Search for the cell housing the specified text and yield its [X, Y] center coordinate. 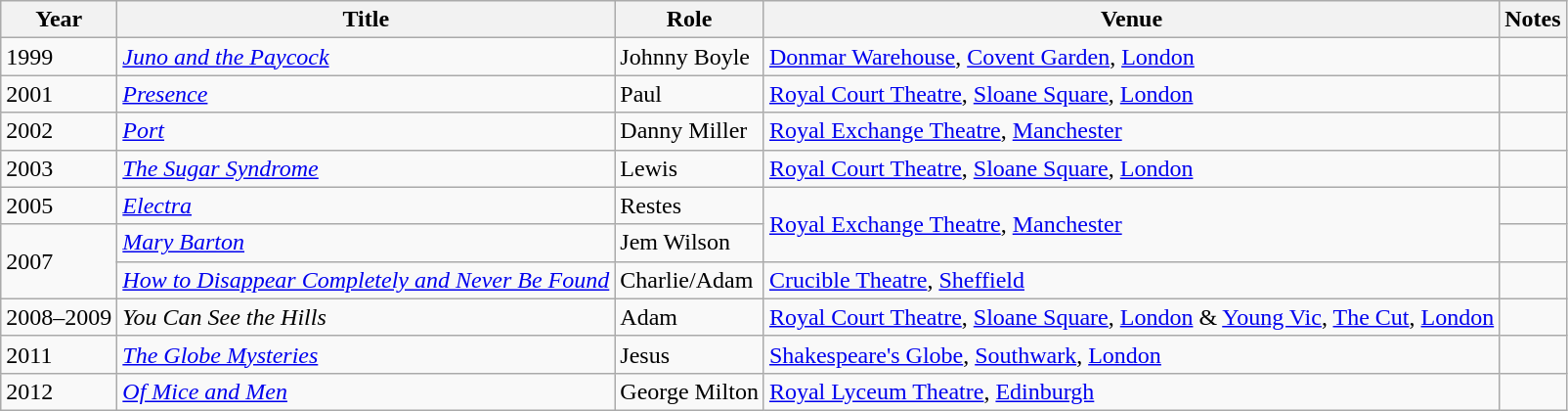
2008–2009 [59, 317]
The Sugar Syndrome [366, 168]
2001 [59, 94]
Crucible Theatre, Sheffield [1131, 280]
2005 [59, 205]
2003 [59, 168]
Title [366, 20]
Of Mice and Men [366, 391]
Royal Court Theatre, Sloane Square, London & Young Vic, The Cut, London [1131, 317]
You Can See the Hills [366, 317]
Mary Barton [366, 243]
Adam [690, 317]
Paul [690, 94]
Shakespeare's Globe, Southwark, London [1131, 354]
The Globe Mysteries [366, 354]
Charlie/Adam [690, 280]
George Milton [690, 391]
Jem Wilson [690, 243]
2007 [59, 261]
How to Disappear Completely and Never Be Found [366, 280]
Venue [1131, 20]
2012 [59, 391]
Lewis [690, 168]
Donmar Warehouse, Covent Garden, London [1131, 57]
1999 [59, 57]
Juno and the Paycock [366, 57]
Year [59, 20]
Notes [1533, 20]
Port [366, 131]
Johnny Boyle [690, 57]
Restes [690, 205]
Presence [366, 94]
Role [690, 20]
2002 [59, 131]
Jesus [690, 354]
2011 [59, 354]
Electra [366, 205]
Danny Miller [690, 131]
Royal Lyceum Theatre, Edinburgh [1131, 391]
